Find where the given text appears and provide that cell's center as [x, y] coordinate. 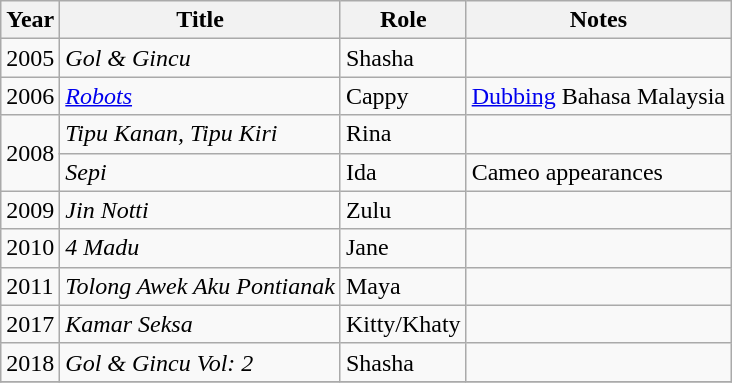
Robots [200, 96]
Cameo appearances [598, 172]
Ida [403, 172]
2006 [30, 96]
Dubbing Bahasa Malaysia [598, 96]
Sepi [200, 172]
2010 [30, 248]
Maya [403, 286]
2011 [30, 286]
Zulu [403, 210]
Tolong Awek Aku Pontianak [200, 286]
2008 [30, 153]
2017 [30, 324]
2009 [30, 210]
Title [200, 20]
Gol & Gincu Vol: 2 [200, 362]
Gol & Gincu [200, 58]
Year [30, 20]
Jane [403, 248]
Jin Notti [200, 210]
Notes [598, 20]
4 Madu [200, 248]
Role [403, 20]
Cappy [403, 96]
Kitty/Khaty [403, 324]
2018 [30, 362]
Kamar Seksa [200, 324]
2005 [30, 58]
Tipu Kanan, Tipu Kiri [200, 134]
Rina [403, 134]
